From the cell containing the given text, extract its center point as [x, y] coordinate. 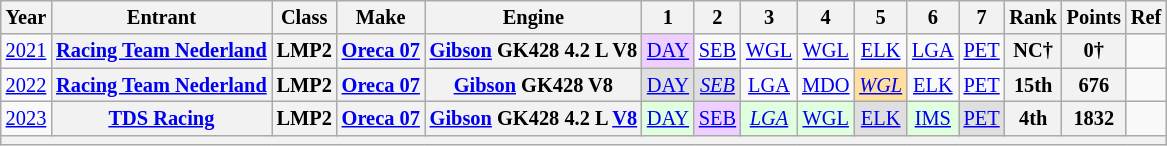
Points [1094, 17]
Class [304, 17]
Engine [534, 17]
15th [1034, 85]
Gibson GK428 V8 [534, 85]
MDO [826, 85]
Entrant [161, 17]
Rank [1034, 17]
NC† [1034, 51]
5 [880, 17]
1832 [1094, 118]
TDS Racing [161, 118]
3 [769, 17]
Year [26, 17]
0† [1094, 51]
2023 [26, 118]
4th [1034, 118]
1 [668, 17]
2021 [26, 51]
676 [1094, 85]
IMS [933, 118]
2022 [26, 85]
Make [381, 17]
2 [718, 17]
4 [826, 17]
6 [933, 17]
7 [982, 17]
Ref [1146, 17]
